Detect which cell encompasses the target text, then output its [x, y] center coordinate. 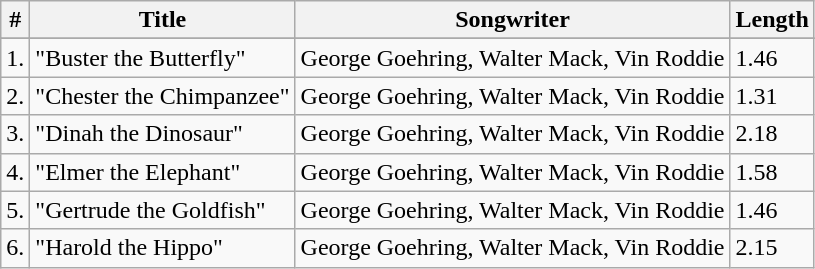
5. [16, 210]
# [16, 20]
"Elmer the Elephant" [162, 172]
Songwriter [512, 20]
1.31 [772, 96]
"Chester the Chimpanzee" [162, 96]
1.58 [772, 172]
2.18 [772, 134]
Title [162, 20]
"Harold the Hippo" [162, 248]
2.15 [772, 248]
"Gertrude the Goldfish" [162, 210]
"Dinah the Dinosaur" [162, 134]
2. [16, 96]
"Buster the Butterfly" [162, 58]
1. [16, 58]
3. [16, 134]
Length [772, 20]
4. [16, 172]
6. [16, 248]
